Scan for the cell matching the given text and deliver its (X, Y) coordinate at center. 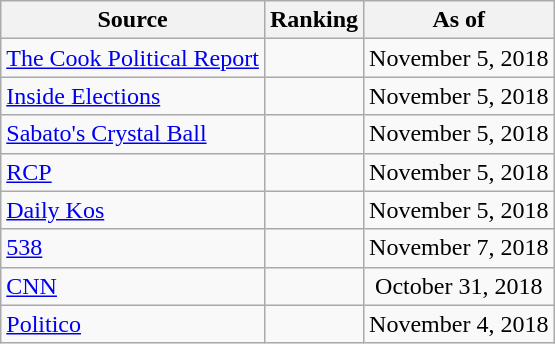
538 (133, 248)
October 31, 2018 (459, 286)
Politico (133, 324)
November 4, 2018 (459, 324)
CNN (133, 286)
Daily Kos (133, 210)
The Cook Political Report (133, 58)
November 7, 2018 (459, 248)
Inside Elections (133, 96)
Sabato's Crystal Ball (133, 134)
As of (459, 20)
Ranking (314, 20)
Source (133, 20)
RCP (133, 172)
